Determine the [X, Y] coordinate at the center of the cell enclosing the given text.  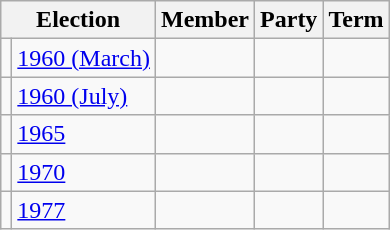
1977 [84, 210]
1965 [84, 134]
1960 (March) [84, 58]
1960 (July) [84, 96]
1970 [84, 172]
Term [356, 20]
Party [289, 20]
Member [206, 20]
Election [78, 20]
